For the text-containing cell, return its midpoint in (x, y) coordinate format. 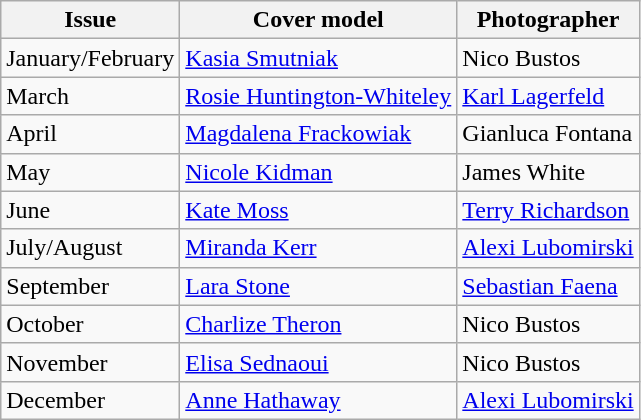
Miranda Kerr (318, 248)
Elisa Sednaoui (318, 362)
Nicole Kidman (318, 172)
Magdalena Frackowiak (318, 134)
Charlize Theron (318, 324)
Terry Richardson (548, 210)
Kate Moss (318, 210)
Issue (90, 20)
December (90, 400)
June (90, 210)
Cover model (318, 20)
July/August (90, 248)
Sebastian Faena (548, 286)
September (90, 286)
Anne Hathaway (318, 400)
November (90, 362)
Photographer (548, 20)
January/February (90, 58)
March (90, 96)
Karl Lagerfeld (548, 96)
Lara Stone (318, 286)
April (90, 134)
James White (548, 172)
October (90, 324)
Gianluca Fontana (548, 134)
Rosie Huntington-Whiteley (318, 96)
May (90, 172)
Kasia Smutniak (318, 58)
